Output the (X, Y) coordinate of the center of the cell containing the given text.  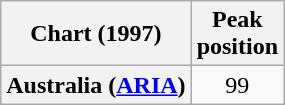
Australia (ARIA) (96, 85)
Peakposition (237, 34)
Chart (1997) (96, 34)
99 (237, 85)
